Return the (X, Y) coordinate for the center point of the cell that contains the specified text.  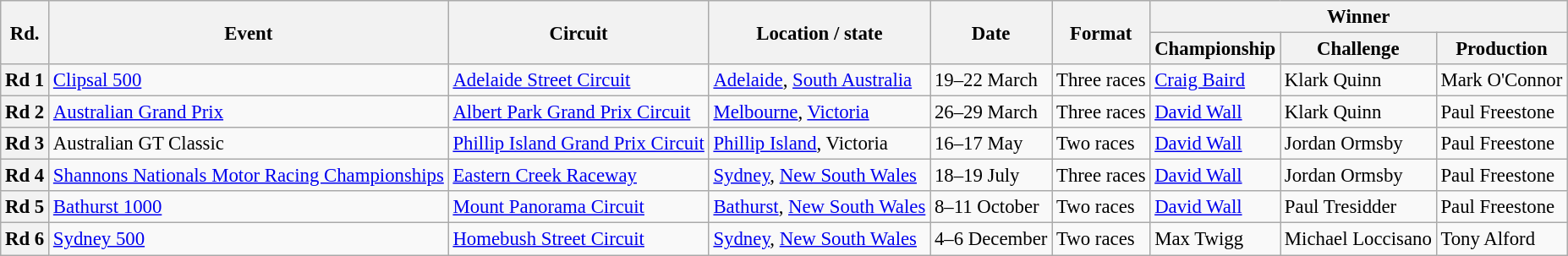
Paul Tresidder (1358, 207)
Max Twigg (1215, 239)
Phillip Island Grand Prix Circuit (578, 144)
4–6 December (991, 239)
Sydney 500 (249, 239)
Shannons Nationals Motor Racing Championships (249, 176)
Clipsal 500 (249, 80)
Date (991, 32)
Circuit (578, 32)
Production (1502, 49)
Mark O'Connor (1502, 80)
19–22 March (991, 80)
Mount Panorama Circuit (578, 207)
Michael Loccisano (1358, 239)
Australian GT Classic (249, 144)
18–19 July (991, 176)
Rd 1 (25, 80)
Rd 4 (25, 176)
Bathurst 1000 (249, 207)
Rd 3 (25, 144)
Rd. (25, 32)
Rd 5 (25, 207)
Craig Baird (1215, 80)
Tony Alford (1502, 239)
Phillip Island, Victoria (819, 144)
Homebush Street Circuit (578, 239)
Albert Park Grand Prix Circuit (578, 112)
Format (1101, 32)
Location / state (819, 32)
Rd 2 (25, 112)
Challenge (1358, 49)
Melbourne, Victoria (819, 112)
Adelaide Street Circuit (578, 80)
8–11 October (991, 207)
Winner (1358, 17)
Eastern Creek Raceway (578, 176)
Rd 6 (25, 239)
16–17 May (991, 144)
Bathurst, New South Wales (819, 207)
Adelaide, South Australia (819, 80)
Australian Grand Prix (249, 112)
Championship (1215, 49)
26–29 March (991, 112)
Event (249, 32)
